Locate the cell with the specified text and output its [X, Y] center coordinate. 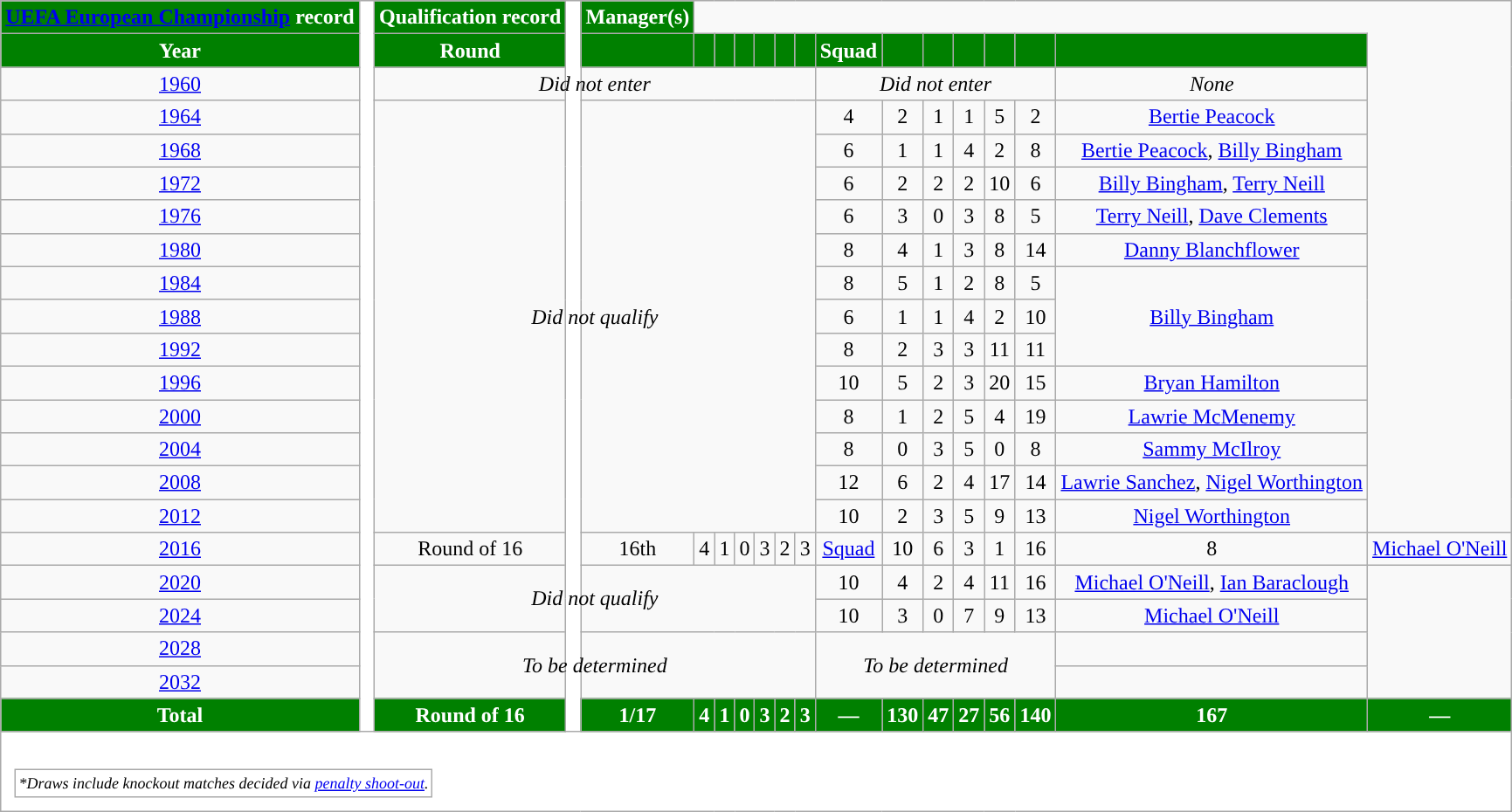
19 [1036, 416]
Billy Bingham, Terry Neill [1212, 183]
2000 [180, 416]
2004 [180, 450]
7 [970, 616]
1992 [180, 349]
47 [938, 715]
Total [180, 715]
2028 [180, 649]
Terry Neill, Dave Clements [1212, 217]
Sammy McIlroy [1212, 450]
2024 [180, 616]
27 [970, 715]
167 [1212, 715]
2032 [180, 682]
16th [638, 549]
17 [999, 483]
20 [999, 382]
Qualification record [470, 17]
1960 [180, 84]
2008 [180, 483]
Lawrie McMenemy [1212, 416]
15 [1036, 382]
Nigel Worthington [1212, 516]
Lawrie Sanchez, Nigel Worthington [1212, 483]
1972 [180, 183]
1968 [180, 150]
UEFA European Championship record [180, 17]
2016 [180, 549]
Year [180, 51]
Bertie Peacock [1212, 117]
1988 [180, 316]
Round [470, 51]
Michael O'Neill, Ian Baraclough [1212, 582]
12 [848, 483]
1964 [180, 117]
None [1212, 84]
Danny Blanchflower [1212, 250]
Bertie Peacock, Billy Bingham [1212, 150]
140 [1036, 715]
1976 [180, 217]
56 [999, 715]
2012 [180, 516]
Manager(s) [638, 17]
1996 [180, 382]
1980 [180, 250]
Bryan Hamilton [1212, 382]
1/17 [638, 715]
2020 [180, 582]
Billy Bingham [1212, 316]
1984 [180, 283]
130 [903, 715]
